Capture the cell that displays the provided text and extract its [X, Y] central coordinate. 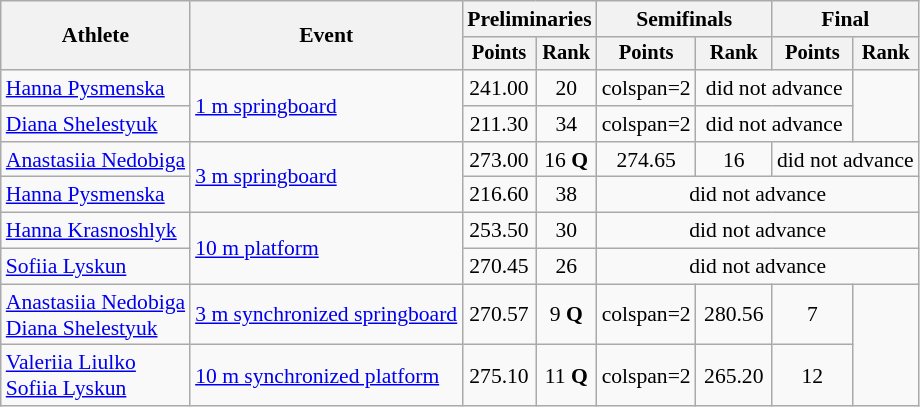
Sofiia Lyskun [96, 267]
216.60 [499, 195]
Semifinals [684, 19]
241.00 [499, 88]
34 [566, 124]
9 Q [566, 314]
Final [846, 19]
Preliminaries [529, 19]
10 m synchronized platform [326, 376]
3 m synchronized springboard [326, 314]
Hanna Krasnoshlyk [96, 231]
20 [566, 88]
Event [326, 36]
270.45 [499, 267]
274.65 [646, 160]
Anastasiia NedobigaDiana Shelestyuk [96, 314]
3 m springboard [326, 178]
26 [566, 267]
270.57 [499, 314]
211.30 [499, 124]
12 [812, 376]
16 Q [566, 160]
275.10 [499, 376]
11 Q [566, 376]
Athlete [96, 36]
1 m springboard [326, 106]
Anastasiia Nedobiga [96, 160]
16 [734, 160]
10 m platform [326, 248]
7 [812, 314]
253.50 [499, 231]
38 [566, 195]
265.20 [734, 376]
273.00 [499, 160]
30 [566, 231]
280.56 [734, 314]
Diana Shelestyuk [96, 124]
Valeriia LiulkoSofiia Lyskun [96, 376]
